From the cell containing the given text, extract its center point as [x, y] coordinate. 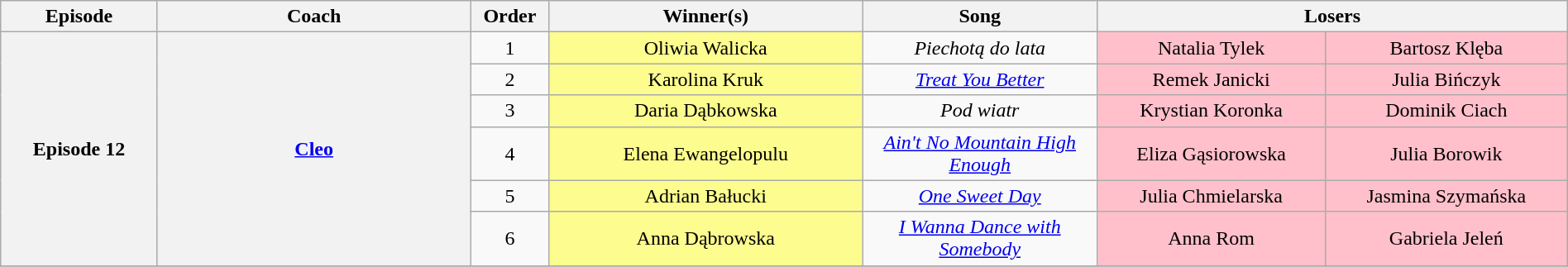
Natalia Tylek [1212, 48]
Piechotą do lata [980, 48]
Pod wiatr [980, 111]
Elena Ewangelopulu [706, 154]
4 [509, 154]
Julia Bińczyk [1446, 79]
Remek Janicki [1212, 79]
Ain't No Mountain High Enough [980, 154]
Order [509, 17]
Karolina Kruk [706, 79]
Anna Dąbrowska [706, 238]
Jasmina Szymańska [1446, 196]
Adrian Bałucki [706, 196]
Eliza Gąsiorowska [1212, 154]
3 [509, 111]
5 [509, 196]
Dominik Ciach [1446, 111]
Julia Chmielarska [1212, 196]
Episode 12 [79, 149]
I Wanna Dance with Somebody [980, 238]
Daria Dąbkowska [706, 111]
Winner(s) [706, 17]
2 [509, 79]
Oliwia Walicka [706, 48]
Coach [314, 17]
Cleo [314, 149]
Julia Borowik [1446, 154]
Treat You Better [980, 79]
1 [509, 48]
6 [509, 238]
Losers [1332, 17]
Episode [79, 17]
Gabriela Jeleń [1446, 238]
Anna Rom [1212, 238]
Krystian Koronka [1212, 111]
Bartosz Klęba [1446, 48]
Song [980, 17]
One Sweet Day [980, 196]
